Detect which cell encompasses the target text, then output its (X, Y) center coordinate. 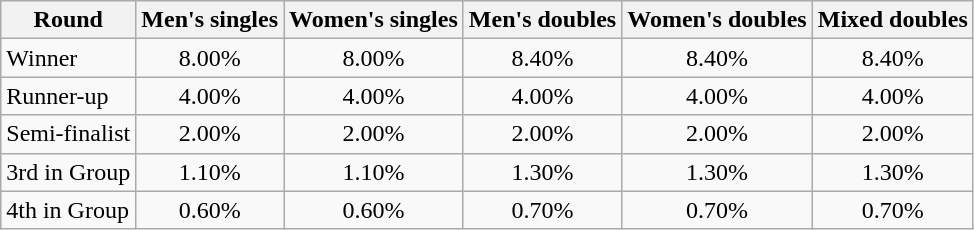
Round (68, 20)
Women's doubles (717, 20)
4th in Group (68, 210)
Men's singles (210, 20)
Mixed doubles (892, 20)
Winner (68, 58)
Women's singles (374, 20)
Men's doubles (542, 20)
Runner-up (68, 96)
3rd in Group (68, 172)
Semi-finalist (68, 134)
